Search for the cell housing the specified text and yield its (X, Y) center coordinate. 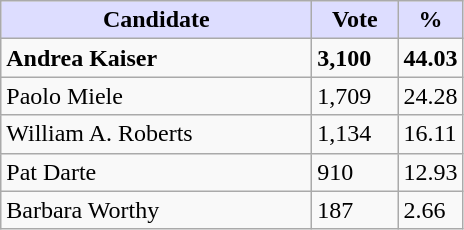
187 (355, 210)
1,709 (355, 96)
Paolo Miele (156, 96)
3,100 (355, 58)
% (430, 20)
Vote (355, 20)
44.03 (430, 58)
24.28 (430, 96)
Candidate (156, 20)
910 (355, 172)
Pat Darte (156, 172)
1,134 (355, 134)
2.66 (430, 210)
Andrea Kaiser (156, 58)
12.93 (430, 172)
William A. Roberts (156, 134)
16.11 (430, 134)
Barbara Worthy (156, 210)
